From the cell containing the given text, extract its center point as (x, y) coordinate. 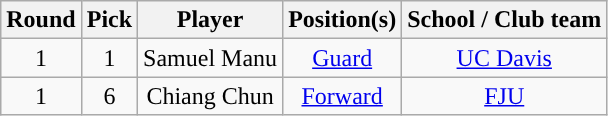
Chiang Chun (210, 96)
UC Davis (504, 58)
Guard (342, 58)
Player (210, 20)
Forward (342, 96)
FJU (504, 96)
Round (41, 20)
Samuel Manu (210, 58)
6 (109, 96)
Pick (109, 20)
School / Club team (504, 20)
Position(s) (342, 20)
